Provide the (X, Y) coordinate of the cell's center where the given text is located.  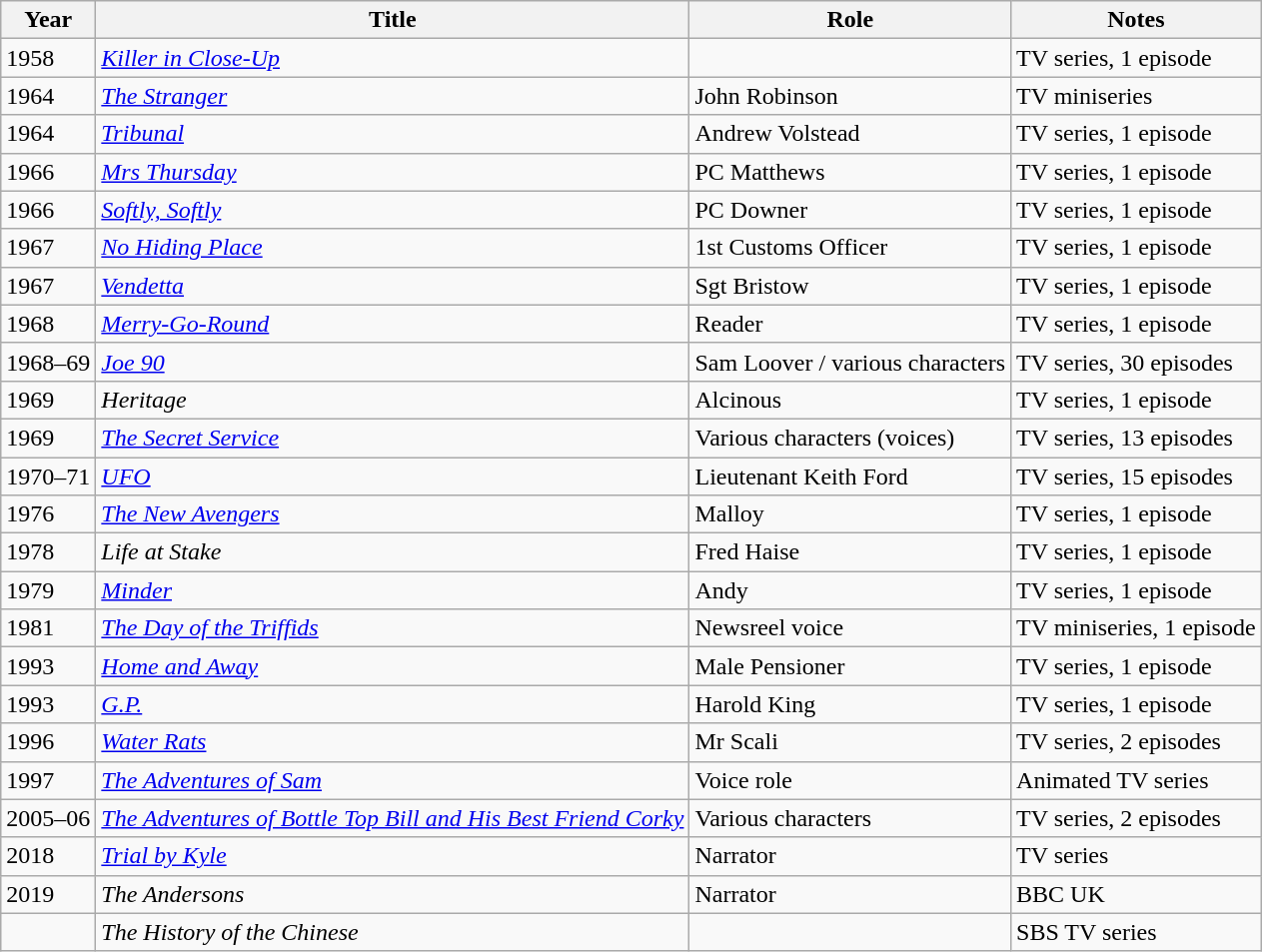
TV series, 30 episodes (1137, 362)
No Hiding Place (393, 248)
1981 (48, 628)
Softly, Softly (393, 210)
Tribunal (393, 134)
Vendetta (393, 286)
1997 (48, 780)
The Adventures of Sam (393, 780)
The Day of the Triffids (393, 628)
1970–71 (48, 476)
2019 (48, 894)
TV miniseries (1137, 96)
Malloy (850, 514)
TV series, 13 episodes (1137, 438)
TV series (1137, 856)
Voice role (850, 780)
John Robinson (850, 96)
TV series, 15 episodes (1137, 476)
SBS TV series (1137, 932)
Killer in Close-Up (393, 58)
Mr Scali (850, 742)
Harold King (850, 704)
Sam Loover / various characters (850, 362)
Various characters (850, 818)
Andrew Volstead (850, 134)
Fred Haise (850, 552)
1958 (48, 58)
Various characters (voices) (850, 438)
The Secret Service (393, 438)
UFO (393, 476)
PC Downer (850, 210)
Merry-Go-Round (393, 324)
1968–69 (48, 362)
BBC UK (1137, 894)
Minder (393, 590)
TV miniseries, 1 episode (1137, 628)
Year (48, 20)
Animated TV series (1137, 780)
Male Pensioner (850, 666)
Heritage (393, 400)
G.P. (393, 704)
1st Customs Officer (850, 248)
Alcinous (850, 400)
The Andersons (393, 894)
1976 (48, 514)
2005–06 (48, 818)
Life at Stake (393, 552)
The New Avengers (393, 514)
Newsreel voice (850, 628)
Water Rats (393, 742)
1979 (48, 590)
Reader (850, 324)
Notes (1137, 20)
Sgt Bristow (850, 286)
Mrs Thursday (393, 172)
Title (393, 20)
Andy (850, 590)
Role (850, 20)
Lieutenant Keith Ford (850, 476)
The Stranger (393, 96)
PC Matthews (850, 172)
The History of the Chinese (393, 932)
Trial by Kyle (393, 856)
1968 (48, 324)
Joe 90 (393, 362)
2018 (48, 856)
1978 (48, 552)
The Adventures of Bottle Top Bill and His Best Friend Corky (393, 818)
Home and Away (393, 666)
1996 (48, 742)
